Detect which cell encompasses the target text, then output its (x, y) center coordinate. 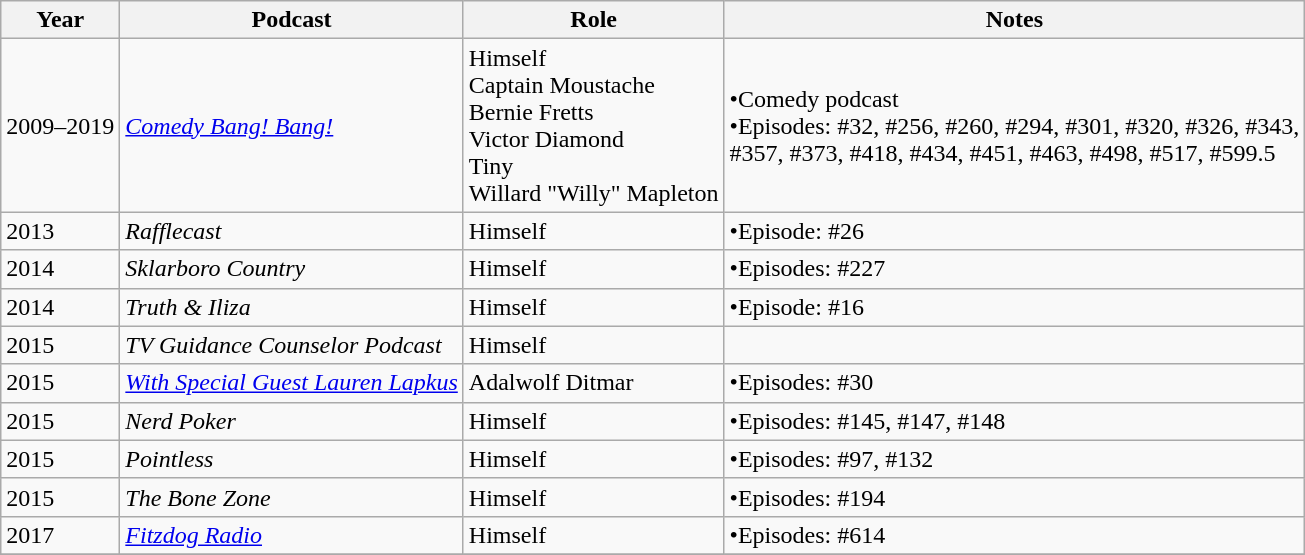
HimselfCaptain MoustacheBernie FrettsVictor DiamondTinyWillard "Willy" Mapleton (594, 126)
•Comedy podcast •Episodes: #32, #256, #260, #294, #301, #320, #326, #343,#357, #373, #418, #434, #451, #463, #498, #517, #599.5 (1014, 126)
2013 (60, 231)
•Episodes: #30 (1014, 383)
•Episode: #16 (1014, 307)
•Episodes: #614 (1014, 535)
Pointless (292, 459)
Rafflecast (292, 231)
2009–2019 (60, 126)
Podcast (292, 20)
Notes (1014, 20)
Sklarboro Country (292, 269)
•Episodes: #227 (1014, 269)
Adalwolf Ditmar (594, 383)
•Episodes: #97, #132 (1014, 459)
2017 (60, 535)
The Bone Zone (292, 497)
Fitzdog Radio (292, 535)
Year (60, 20)
Comedy Bang! Bang! (292, 126)
TV Guidance Counselor Podcast (292, 345)
•Episodes: #194 (1014, 497)
Nerd Poker (292, 421)
•Episode: #26 (1014, 231)
Truth & Iliza (292, 307)
With Special Guest Lauren Lapkus (292, 383)
•Episodes: #145, #147, #148 (1014, 421)
Role (594, 20)
